Pinpoint the cell where the given text exists, returning its (X, Y) midpoint coordinate. 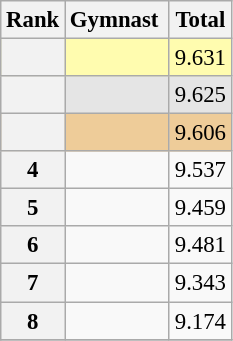
9.459 (200, 208)
9.606 (200, 133)
Rank (33, 20)
9.343 (200, 283)
9.174 (200, 321)
9.481 (200, 245)
9.625 (200, 95)
7 (33, 283)
4 (33, 170)
Gymnast (118, 20)
9.537 (200, 170)
9.631 (200, 58)
5 (33, 208)
6 (33, 245)
8 (33, 321)
Total (200, 20)
